Find where the given text appears and provide that cell's center as [x, y] coordinate. 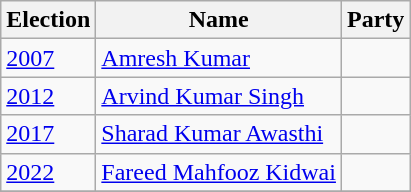
Election [48, 20]
Arvind Kumar Singh [219, 96]
Amresh Kumar [219, 58]
2022 [48, 172]
Fareed Mahfooz Kidwai [219, 172]
Party [375, 20]
Name [219, 20]
2012 [48, 96]
2017 [48, 134]
Sharad Kumar Awasthi [219, 134]
2007 [48, 58]
